Detect which cell encompasses the target text, then output its (X, Y) center coordinate. 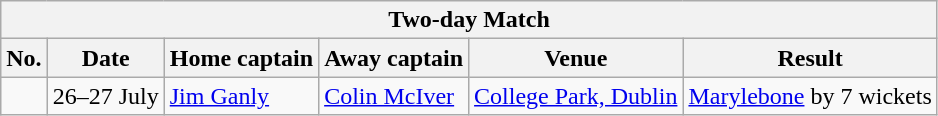
Marylebone by 7 wickets (810, 96)
Two-day Match (470, 20)
26–27 July (106, 96)
Away captain (394, 58)
No. (24, 58)
Home captain (241, 58)
Date (106, 58)
Colin McIver (394, 96)
College Park, Dublin (576, 96)
Jim Ganly (241, 96)
Result (810, 58)
Venue (576, 58)
